Pinpoint the cell where the given text exists, returning its [X, Y] midpoint coordinate. 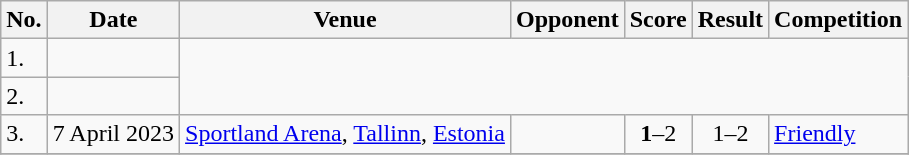
Competition [838, 20]
2. [24, 96]
Friendly [838, 134]
7 April 2023 [113, 134]
Result [730, 20]
Opponent [567, 20]
Venue [346, 20]
3. [24, 134]
No. [24, 20]
Score [658, 20]
Sportland Arena, Tallinn, Estonia [346, 134]
1. [24, 58]
Date [113, 20]
